Capture the cell that displays the provided text and extract its [x, y] central coordinate. 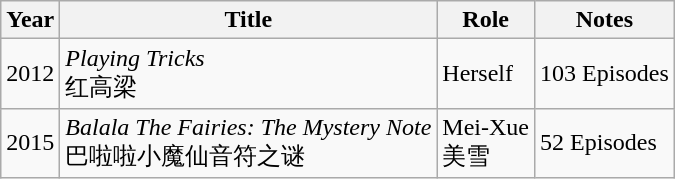
103 Episodes [605, 74]
52 Episodes [605, 143]
Role [486, 20]
Balala The Fairies: The Mystery Note巴啦啦小魔仙音符之谜 [248, 143]
2015 [30, 143]
Playing Tricks红高梁 [248, 74]
Mei-Xue美雪 [486, 143]
Year [30, 20]
Title [248, 20]
Herself [486, 74]
Notes [605, 20]
2012 [30, 74]
